Search for the cell housing the specified text and yield its [x, y] center coordinate. 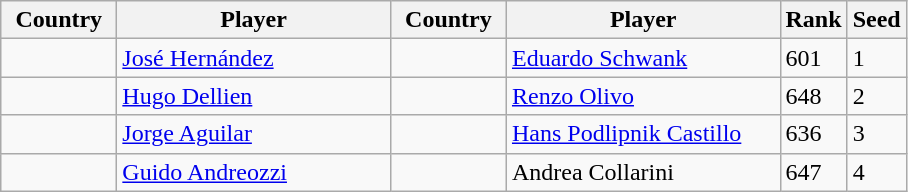
648 [814, 96]
José Hernández [254, 58]
2 [876, 96]
3 [876, 134]
Seed [876, 20]
1 [876, 58]
Eduardo Schwank [643, 58]
Guido Andreozzi [254, 172]
Jorge Aguilar [254, 134]
Hugo Dellien [254, 96]
Hans Podlipnik Castillo [643, 134]
4 [876, 172]
601 [814, 58]
636 [814, 134]
647 [814, 172]
Renzo Olivo [643, 96]
Rank [814, 20]
Andrea Collarini [643, 172]
